Locate the cell with the specified text and output its [x, y] center coordinate. 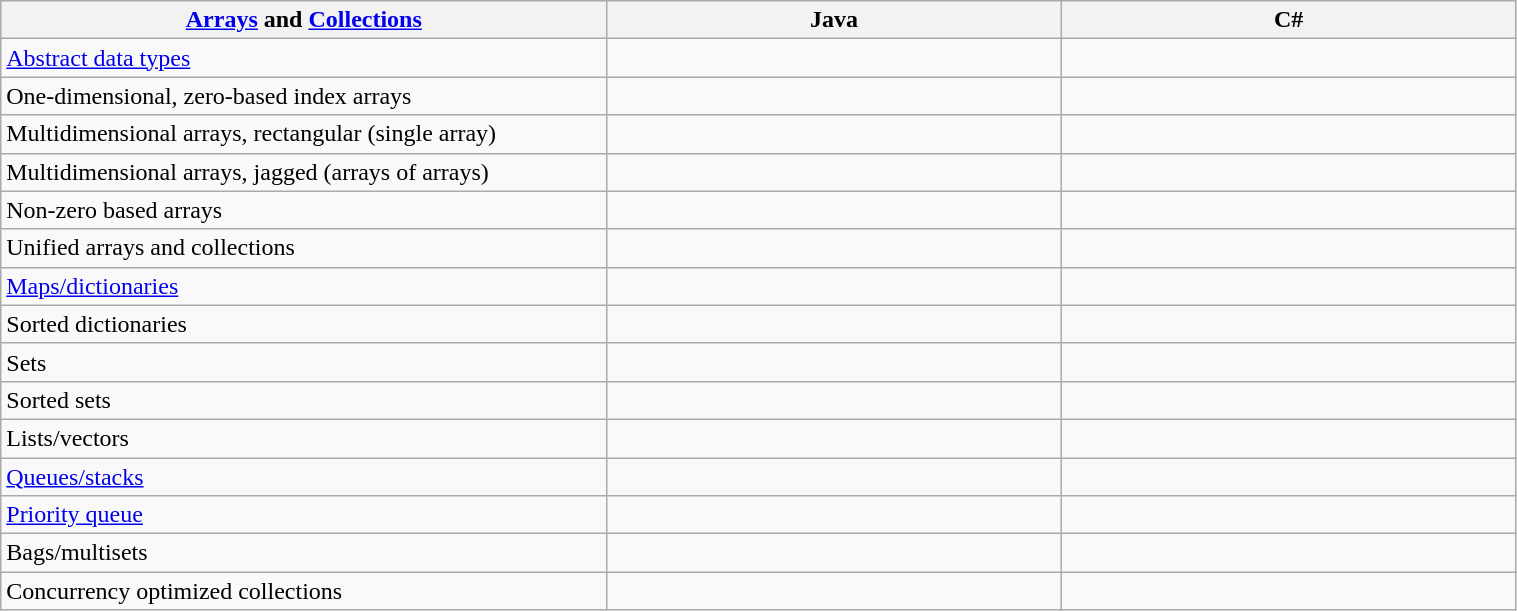
Sorted sets [304, 400]
Multidimensional arrays, rectangular (single array) [304, 134]
Queues/stacks [304, 477]
Sets [304, 362]
Unified arrays and collections [304, 248]
Java [834, 20]
Arrays and Collections [304, 20]
Multidimensional arrays, jagged (arrays of arrays) [304, 172]
Sorted dictionaries [304, 324]
Lists/vectors [304, 438]
Non-zero based arrays [304, 210]
Priority queue [304, 515]
One-dimensional, zero-based index arrays [304, 96]
Abstract data types [304, 58]
Concurrency optimized collections [304, 591]
Maps/dictionaries [304, 286]
Bags/multisets [304, 553]
C# [1288, 20]
